Search for the cell housing the specified text and yield its (X, Y) center coordinate. 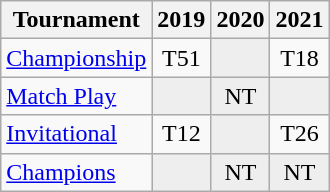
Championship (76, 58)
T12 (182, 134)
Match Play (76, 96)
T18 (300, 58)
T26 (300, 134)
T51 (182, 58)
2021 (300, 20)
2019 (182, 20)
Champions (76, 172)
2020 (240, 20)
Tournament (76, 20)
Invitational (76, 134)
